Pinpoint the cell where the given text exists, returning its [X, Y] midpoint coordinate. 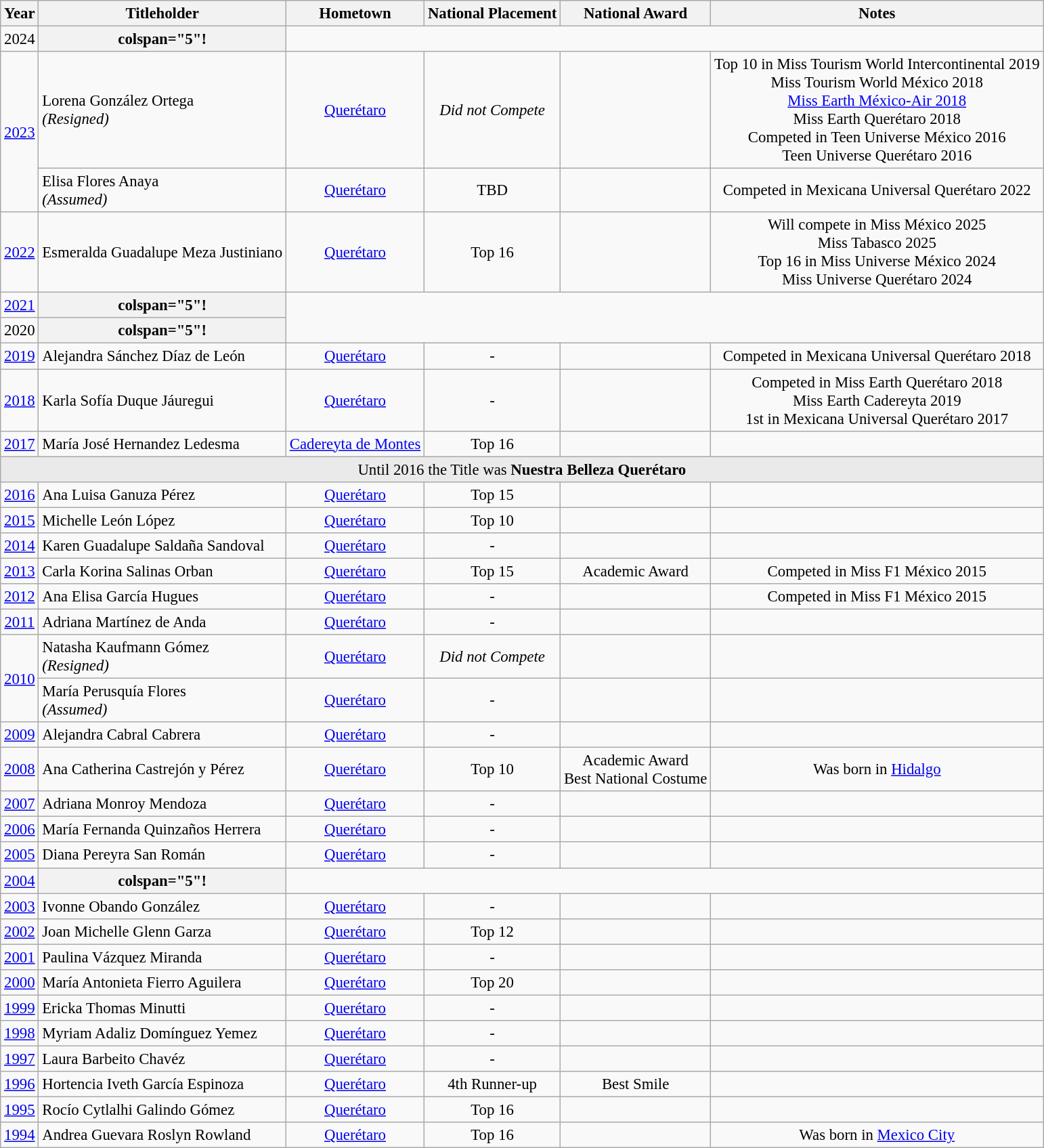
2019 [20, 356]
Titleholder [162, 14]
Ivonne Obando González [162, 906]
María Perusquía Flores(Assumed) [162, 700]
Elisa Flores Anaya(Assumed) [162, 191]
2003 [20, 906]
María Antonieta Fierro Aguilera [162, 983]
Alejandra Sánchez Díaz de León [162, 356]
Top 20 [493, 983]
2004 [20, 880]
2021 [20, 305]
Ana Elisa García Hugues [162, 597]
Top 12 [493, 931]
National Placement [493, 14]
2015 [20, 520]
Competed in Mexicana Universal Querétaro 2022 [877, 191]
1999 [20, 1008]
Paulina Vázquez Miranda [162, 957]
2007 [20, 804]
Will compete in Miss México 2025Miss Tabasco 2025Top 16 in Miss Universe México 2024Miss Universe Querétaro 2024 [877, 252]
Academic Award [636, 571]
Adriana Monroy Mendoza [162, 804]
Best Smile [636, 1084]
2014 [20, 546]
Karla Sofía Duque Jáuregui [162, 400]
Was born in Mexico City [877, 1135]
María Fernanda Quinzaños Herrera [162, 830]
Andrea Guevara Roslyn Rowland [162, 1135]
2023 [20, 131]
Natasha Kaufmann Gómez(Resigned) [162, 657]
Year [20, 14]
Academic AwardBest National Costume [636, 769]
2012 [20, 597]
Lorena González Ortega(Resigned) [162, 110]
4th Runner-up [493, 1084]
2018 [20, 400]
2008 [20, 769]
2001 [20, 957]
2010 [20, 679]
Rocío Cytlalhi Galindo Gómez [162, 1110]
1998 [20, 1034]
1994 [20, 1135]
Esmeralda Guadalupe Meza Justiniano [162, 252]
1997 [20, 1059]
1995 [20, 1110]
Diana Pereyra San Román [162, 855]
Michelle León López [162, 520]
1996 [20, 1084]
Ana Catherina Castrejón y Pérez [162, 769]
2000 [20, 983]
2024 [20, 39]
2005 [20, 855]
2016 [20, 494]
2009 [20, 735]
Cadereyta de Montes [355, 444]
Joan Michelle Glenn Garza [162, 931]
2002 [20, 931]
Hortencia Iveth García Espinoza [162, 1084]
National Award [636, 14]
Laura Barbeito Chavéz [162, 1059]
2022 [20, 252]
2006 [20, 830]
2013 [20, 571]
María José Hernandez Ledesma [162, 444]
Ana Luisa Ganuza Pérez [162, 494]
Alejandra Cabral Cabrera [162, 735]
Competed in Miss Earth Querétaro 2018Miss Earth Cadereyta 20191st in Mexicana Universal Querétaro 2017 [877, 400]
Notes [877, 14]
Carla Korina Salinas Orban [162, 571]
Competed in Mexicana Universal Querétaro 2018 [877, 356]
2020 [20, 331]
Karen Guadalupe Saldaña Sandoval [162, 546]
Hometown [355, 14]
Was born in Hidalgo [877, 769]
2017 [20, 444]
TBD [493, 191]
Until 2016 the Title was Nuestra Belleza Querétaro [522, 469]
Ericka Thomas Minutti [162, 1008]
2011 [20, 622]
Myriam Adaliz Domínguez Yemez [162, 1034]
Adriana Martínez de Anda [162, 622]
